Extract the (X, Y) coordinate from the center of the cell holding the provided text.  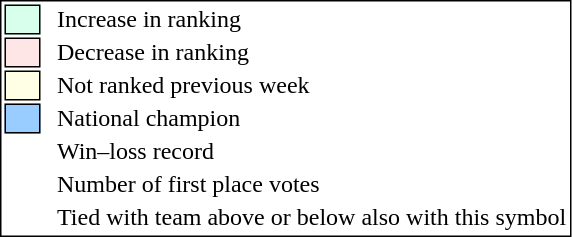
Increase in ranking (312, 19)
National champion (312, 119)
Tied with team above or below also with this symbol (312, 217)
Number of first place votes (312, 185)
Win–loss record (312, 151)
Decrease in ranking (312, 53)
Not ranked previous week (312, 85)
